Find where the given text appears and provide that cell's center as [X, Y] coordinate. 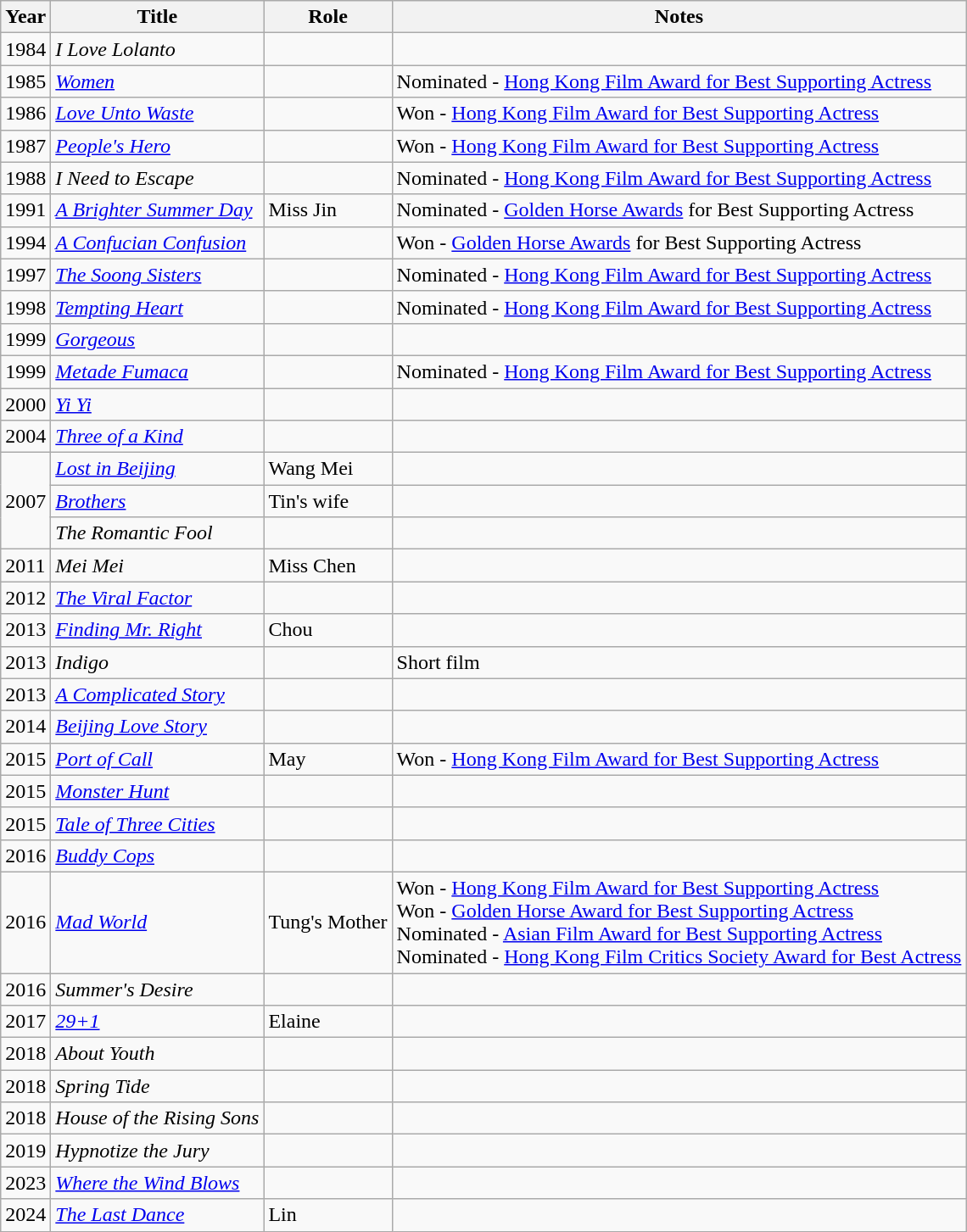
1984 [25, 49]
Tempting Heart [158, 307]
Wang Mei [327, 469]
Tung's Mother [327, 923]
Lost in Beijing [158, 469]
About Youth [158, 1054]
1988 [25, 178]
Port of Call [158, 759]
2017 [25, 1022]
Finding Mr. Right [158, 630]
I Love Lolanto [158, 49]
Miss Chen [327, 566]
29+1 [158, 1022]
Beijing Love Story [158, 727]
Monster Hunt [158, 791]
Summer's Desire [158, 990]
1997 [25, 275]
2012 [25, 598]
Tin's wife [327, 501]
Spring Tide [158, 1086]
The Last Dance [158, 1215]
2004 [25, 437]
Where the Wind Blows [158, 1183]
Hypnotize the Jury [158, 1151]
The Soong Sisters [158, 275]
House of the Rising Sons [158, 1118]
Brothers [158, 501]
2023 [25, 1183]
Chou [327, 630]
1991 [25, 210]
Lin [327, 1215]
Title [158, 17]
2007 [25, 501]
2019 [25, 1151]
Metade Fumaca [158, 371]
2024 [25, 1215]
Love Unto Waste [158, 114]
The Romantic Fool [158, 533]
Gorgeous [158, 339]
Year [25, 17]
Elaine [327, 1022]
Three of a Kind [158, 437]
Indigo [158, 662]
Mad World [158, 923]
Tale of Three Cities [158, 823]
People's Hero [158, 146]
Yi Yi [158, 404]
Short film [679, 662]
1994 [25, 242]
1998 [25, 307]
1987 [25, 146]
Mei Mei [158, 566]
2011 [25, 566]
2014 [25, 727]
Notes [679, 17]
Buddy Cops [158, 856]
Nominated - Golden Horse Awards for Best Supporting Actress [679, 210]
Miss Jin [327, 210]
1985 [25, 81]
Won - Golden Horse Awards for Best Supporting Actress [679, 242]
2000 [25, 404]
The Viral Factor [158, 598]
A Complicated Story [158, 694]
Women [158, 81]
A Brighter Summer Day [158, 210]
A Confucian Confusion [158, 242]
May [327, 759]
I Need to Escape [158, 178]
1986 [25, 114]
Role [327, 17]
